Output the (X, Y) coordinate of the center of the cell containing the given text.  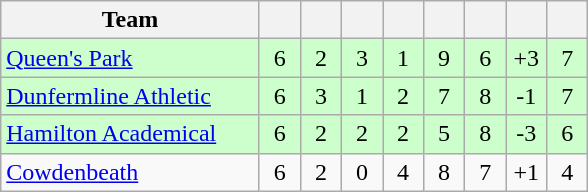
-1 (526, 96)
+3 (526, 58)
9 (444, 58)
Queen's Park (130, 58)
Team (130, 20)
-3 (526, 134)
Hamilton Academical (130, 134)
5 (444, 134)
Cowdenbeath (130, 172)
+1 (526, 172)
Dunfermline Athletic (130, 96)
0 (362, 172)
